Return (x, y) of the center of cell containing provided text 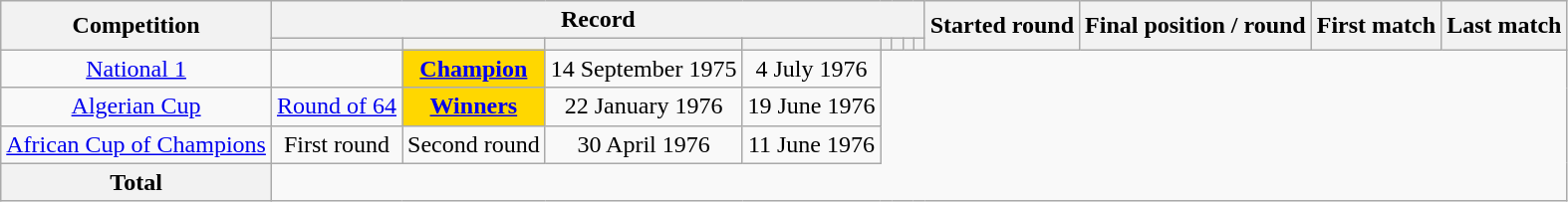
Final position / round (1195, 26)
22 January 1976 (644, 106)
Algerian Cup (136, 106)
Round of 64 (337, 106)
Last match (1504, 26)
30 April 1976 (644, 144)
Record (598, 20)
11 June 1976 (811, 144)
Champion (474, 69)
Started round (1002, 26)
Competition (136, 26)
First match (1376, 26)
4 July 1976 (811, 69)
Winners (474, 106)
19 June 1976 (811, 106)
African Cup of Champions (136, 144)
Total (136, 182)
Second round (474, 144)
National 1 (136, 69)
14 September 1975 (644, 69)
First round (337, 144)
